Return the [x, y] coordinate for the center point of the cell that contains the specified text.  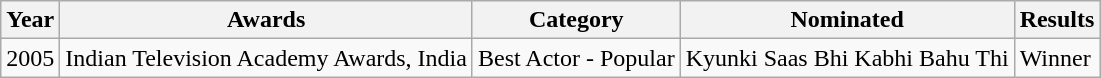
Category [576, 20]
Indian Television Academy Awards, India [266, 58]
Winner [1057, 58]
Nominated [847, 20]
Year [30, 20]
Awards [266, 20]
Best Actor - Popular [576, 58]
Kyunki Saas Bhi Kabhi Bahu Thi [847, 58]
Results [1057, 20]
2005 [30, 58]
